Detect which cell encompasses the target text, then output its [X, Y] center coordinate. 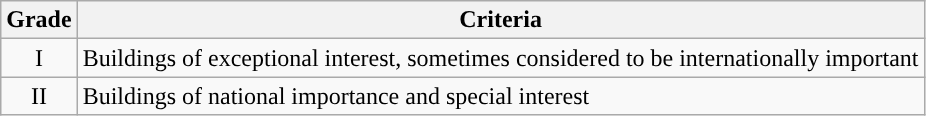
Criteria [500, 20]
Buildings of exceptional interest, sometimes considered to be internationally important [500, 58]
II [39, 96]
Grade [39, 20]
Buildings of national importance and special interest [500, 96]
I [39, 58]
